Locate the cell with the specified text and output its [x, y] center coordinate. 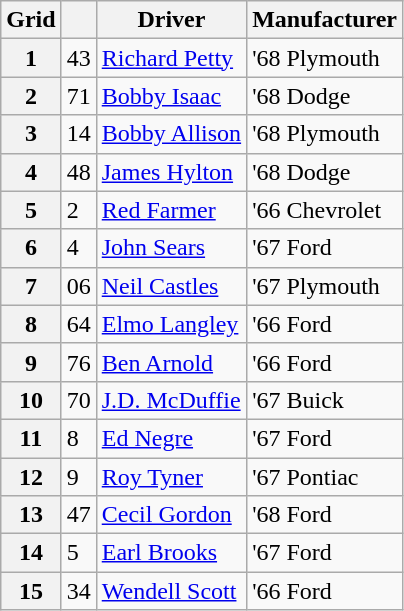
06 [78, 286]
James Hylton [171, 172]
1 [31, 58]
76 [78, 362]
48 [78, 172]
15 [31, 591]
Neil Castles [171, 286]
John Sears [171, 248]
Bobby Isaac [171, 96]
'66 Chevrolet [325, 210]
Elmo Langley [171, 324]
71 [78, 96]
7 [31, 286]
Ed Negre [171, 438]
Driver [171, 20]
13 [31, 515]
43 [78, 58]
64 [78, 324]
47 [78, 515]
'67 Plymouth [325, 286]
J.D. McDuffie [171, 400]
Roy Tyner [171, 477]
Ben Arnold [171, 362]
Richard Petty [171, 58]
'67 Buick [325, 400]
12 [31, 477]
Manufacturer [325, 20]
11 [31, 438]
34 [78, 591]
Earl Brooks [171, 553]
'68 Ford [325, 515]
Bobby Allison [171, 134]
Wendell Scott [171, 591]
Grid [31, 20]
6 [31, 248]
10 [31, 400]
70 [78, 400]
'67 Pontiac [325, 477]
3 [31, 134]
Red Farmer [171, 210]
Cecil Gordon [171, 515]
